Output the (x, y) coordinate of the center of the cell containing the given text.  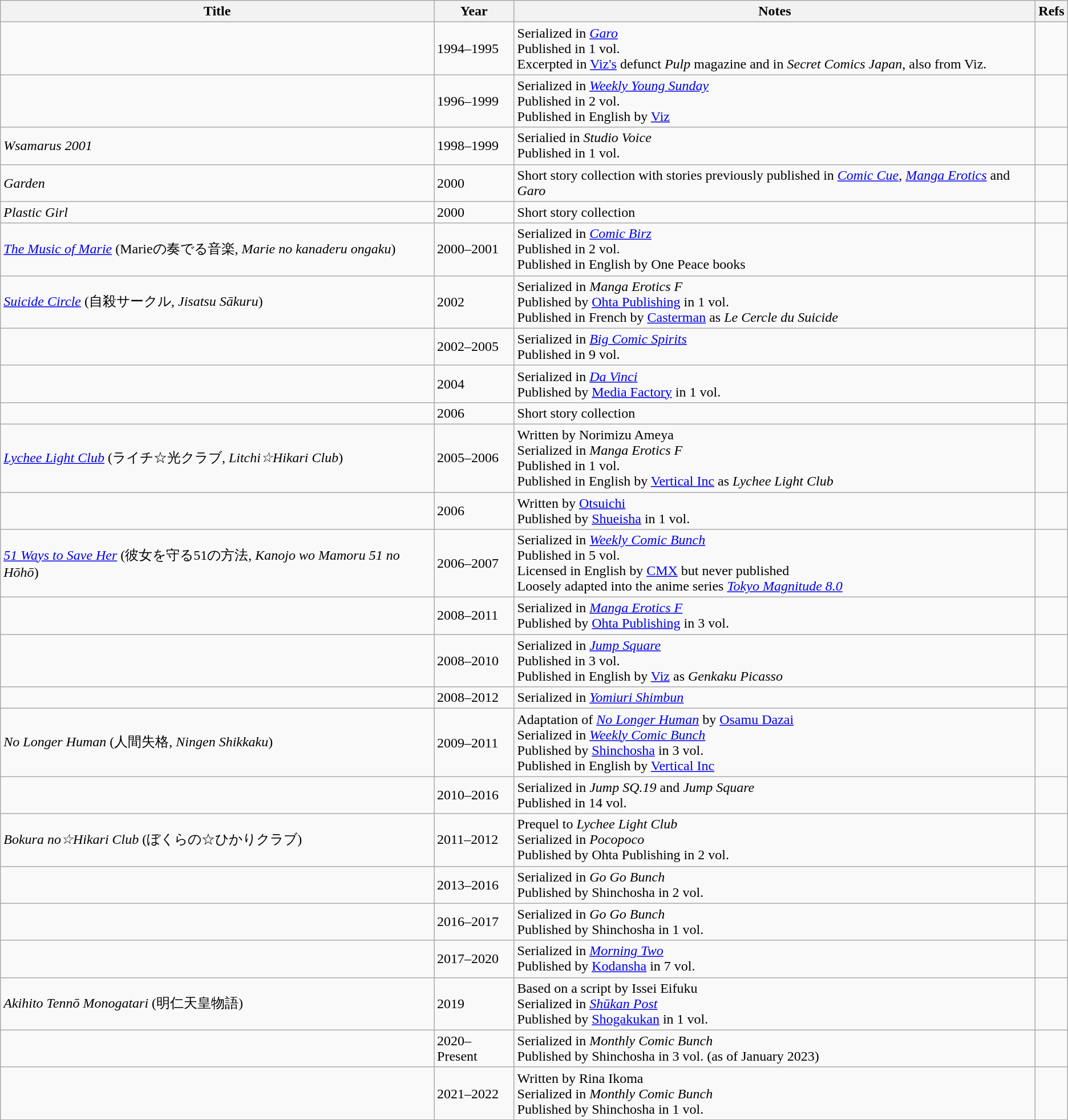
2016–2017 (474, 922)
2017–2020 (474, 959)
Serialized in Weekly Young SundayPublished in 2 vol.Published in English by Viz (775, 101)
Wsamarus 2001 (217, 146)
Short story collection with stories previously published in Comic Cue, Manga Erotics and Garo (775, 183)
Plastic Girl (217, 212)
Written by Rina IkomaSerialized in Monthly Comic BunchPublished by Shinchosha in 1 vol. (775, 1093)
Serialized in GaroPublished in 1 vol.Excerpted in Viz's defunct Pulp magazine and in Secret Comics Japan, also from Viz. (775, 48)
2002 (474, 302)
Written by Norimizu AmeyaSerialized in Manga Erotics FPublished in 1 vol.Published in English by Vertical Inc as Lychee Light Club (775, 458)
Title (217, 11)
Year (474, 11)
2005–2006 (474, 458)
51 Ways to Save Her (彼女を守る51の方法, Kanojo wo Mamoru 51 no Hōhō) (217, 564)
Serialized in Go Go BunchPublished by Shinchosha in 2 vol. (775, 884)
Notes (775, 11)
Serialized in Manga Erotics FPublished by Ohta Publishing in 1 vol.Published in French by Casterman as Le Cercle du Suicide (775, 302)
Serialized in Go Go BunchPublished by Shinchosha in 1 vol. (775, 922)
Serialized in Monthly Comic BunchPublished by Shinchosha in 3 vol. (as of January 2023) (775, 1049)
The Music of Marie (Marieの奏でる音楽, Marie no kanaderu ongaku) (217, 249)
2021–2022 (474, 1093)
Serialized in Comic BirzPublished in 2 vol.Published in English by One Peace books (775, 249)
Suicide Circle (自殺サークル, Jisatsu Sākuru) (217, 302)
1994–1995 (474, 48)
Akihito Tennō Monogatari (明仁天皇物語) (217, 1004)
2010–2016 (474, 795)
Refs (1051, 11)
2020–Present (474, 1049)
Serialized in Morning TwoPublished by Kodansha in 7 vol. (775, 959)
Serialized in Da VinciPublished by Media Factory in 1 vol. (775, 383)
2008–2011 (474, 616)
2019 (474, 1004)
Based on a script by Issei EifukuSerialized in Shūkan PostPublished by Shogakukan in 1 vol. (775, 1004)
2009–2011 (474, 743)
2008–2012 (474, 698)
2006–2007 (474, 564)
Written by OtsuichiPublished by Shueisha in 1 vol. (775, 510)
Prequel to Lychee Light ClubSerialized in PocopocoPublished by Ohta Publishing in 2 vol. (775, 840)
Bokura no☆Hikari Club (ぼくらの☆ひかりクラブ) (217, 840)
2002–2005 (474, 347)
1996–1999 (474, 101)
Garden (217, 183)
No Longer Human (人間失格, Ningen Shikkaku) (217, 743)
2000–2001 (474, 249)
Serialized in Big Comic SpiritsPublished in 9 vol. (775, 347)
1998–1999 (474, 146)
Lychee Light Club (ライチ☆光クラブ, Litchi☆Hikari Club) (217, 458)
Serialized in Jump SQ.19 and Jump SquarePublished in 14 vol. (775, 795)
Adaptation of No Longer Human by Osamu DazaiSerialized in Weekly Comic BunchPublished by Shinchosha in 3 vol.Published in English by Vertical Inc (775, 743)
2011–2012 (474, 840)
2004 (474, 383)
2008–2010 (474, 661)
2013–2016 (474, 884)
Serialied in Studio VoicePublished in 1 vol. (775, 146)
Serialized in Manga Erotics FPublished by Ohta Publishing in 3 vol. (775, 616)
Serialized in Yomiuri Shimbun (775, 698)
Serialized in Jump SquarePublished in 3 vol.Published in English by Viz as Genkaku Picasso (775, 661)
